Scan for the cell matching the given text and deliver its [X, Y] coordinate at center. 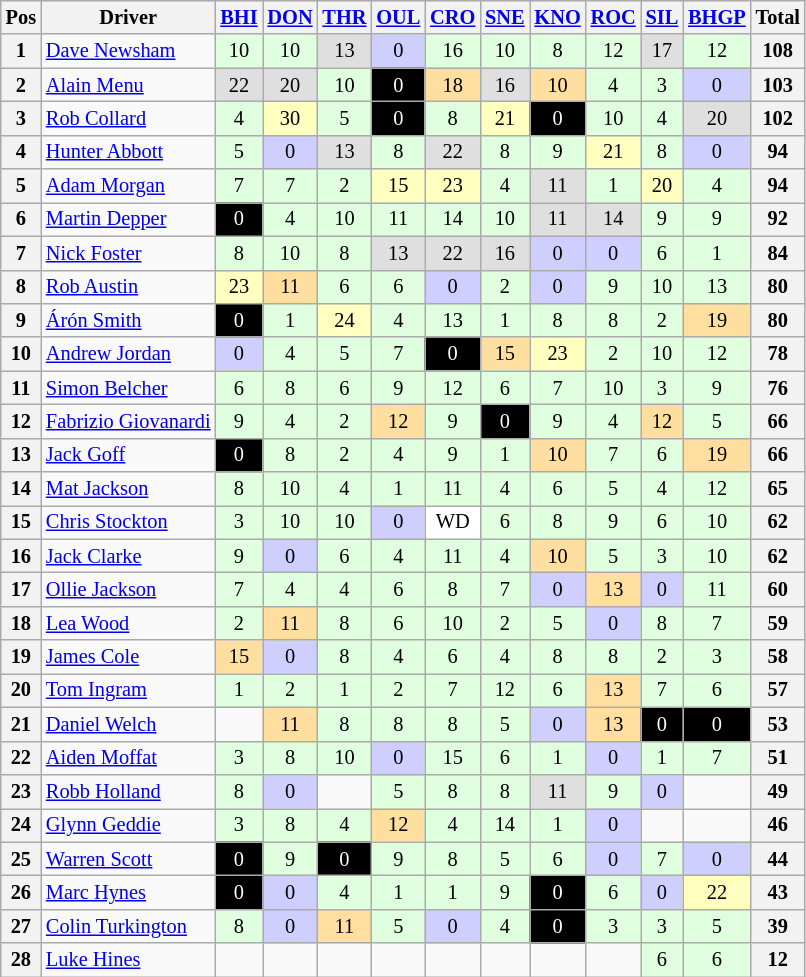
28 [21, 960]
43 [778, 892]
78 [778, 354]
Martin Depper [128, 219]
CRO [452, 17]
49 [778, 791]
92 [778, 219]
Ollie Jackson [128, 589]
103 [778, 85]
65 [778, 489]
76 [778, 388]
BHGP [716, 17]
84 [778, 253]
OUL [398, 17]
SNE [504, 17]
Adam Morgan [128, 186]
Fabrizio Giovanardi [128, 421]
108 [778, 51]
Lea Wood [128, 623]
THR [344, 17]
Tom Ingram [128, 690]
Pos [21, 17]
ROC [614, 17]
Alain Menu [128, 85]
Warren Scott [128, 859]
27 [21, 926]
Colin Turkington [128, 926]
26 [21, 892]
59 [778, 623]
KNO [558, 17]
Glynn Geddie [128, 825]
Chris Stockton [128, 522]
57 [778, 690]
Robb Holland [128, 791]
51 [778, 758]
Aiden Moffat [128, 758]
25 [21, 859]
Dave Newsham [128, 51]
Rob Austin [128, 287]
BHI [238, 17]
60 [778, 589]
Árón Smith [128, 320]
Rob Collard [128, 118]
Daniel Welch [128, 724]
102 [778, 118]
Mat Jackson [128, 489]
Nick Foster [128, 253]
Marc Hynes [128, 892]
46 [778, 825]
Andrew Jordan [128, 354]
WD [452, 522]
James Cole [128, 657]
Simon Belcher [128, 388]
Jack Goff [128, 455]
30 [290, 118]
44 [778, 859]
Hunter Abbott [128, 152]
53 [778, 724]
Driver [128, 17]
58 [778, 657]
Luke Hines [128, 960]
Total [778, 17]
DON [290, 17]
Jack Clarke [128, 556]
39 [778, 926]
SIL [662, 17]
